Find where the given text appears and provide that cell's center as [x, y] coordinate. 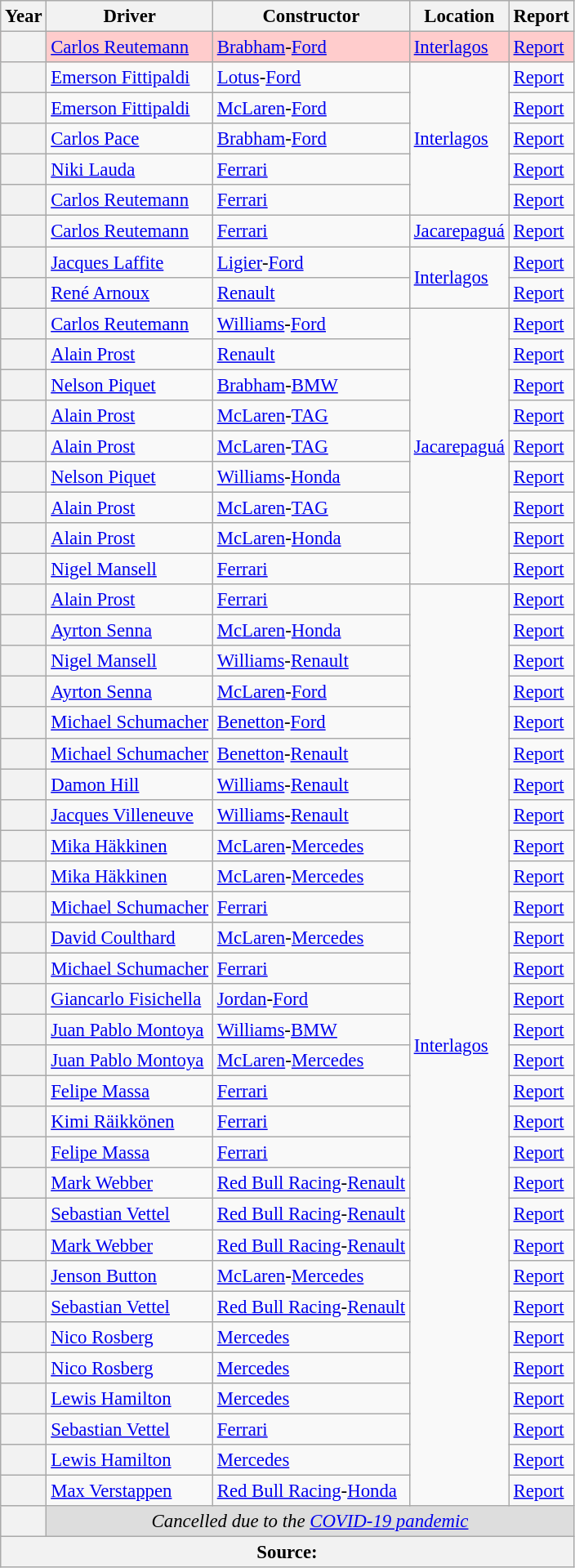
Brabham-BMW [310, 385]
Williams-Honda [310, 477]
Location [459, 16]
Constructor [310, 16]
Jacques Villeneuve [130, 815]
Driver [130, 16]
Jacques Laffite [130, 262]
René Arnoux [130, 293]
Source: [287, 1552]
Jordan-Ford [310, 999]
Williams-BMW [310, 1030]
Year [24, 16]
Niki Lauda [130, 170]
Max Verstappen [130, 1490]
Giancarlo Fisichella [130, 999]
Kimi Räikkönen [130, 1122]
Benetton-Ford [310, 723]
Benetton-Renault [310, 753]
Williams-Ford [310, 324]
Ligier-Ford [310, 262]
Damon Hill [130, 784]
Cancelled due to the COVID-19 pandemic [310, 1521]
Lotus-Ford [310, 78]
Jenson Button [130, 1275]
Red Bull Racing-Honda [310, 1490]
David Coulthard [130, 938]
Carlos Pace [130, 139]
